Return (X, Y) of the center of cell containing provided text 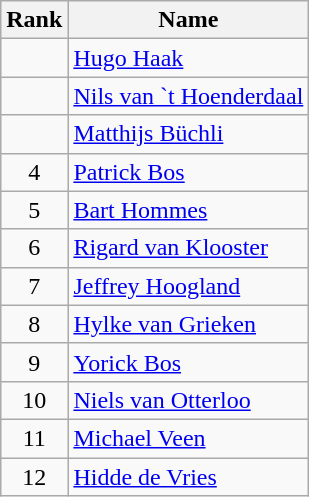
9 (34, 362)
Michael Veen (188, 438)
Matthijs Büchli (188, 134)
11 (34, 438)
6 (34, 248)
Jeffrey Hoogland (188, 286)
4 (34, 172)
Patrick Bos (188, 172)
Hugo Haak (188, 58)
Rank (34, 20)
7 (34, 286)
Hylke van Grieken (188, 324)
Rigard van Klooster (188, 248)
Niels van Otterloo (188, 400)
Name (188, 20)
12 (34, 477)
Nils van `t Hoenderdaal (188, 96)
Bart Hommes (188, 210)
Hidde de Vries (188, 477)
5 (34, 210)
8 (34, 324)
Yorick Bos (188, 362)
10 (34, 400)
